Identify which cell holds the provided text, then report its [X, Y] central coordinate. 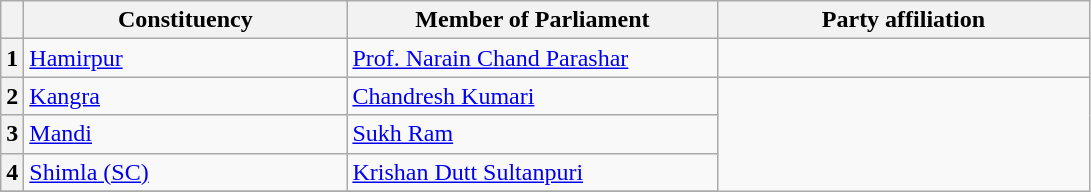
Krishan Dutt Sultanpuri [532, 172]
Sukh Ram [532, 134]
3 [12, 134]
Mandi [186, 134]
1 [12, 58]
Member of Parliament [532, 20]
Party affiliation [904, 20]
Prof. Narain Chand Parashar [532, 58]
Chandresh Kumari [532, 96]
Shimla (SC) [186, 172]
Constituency [186, 20]
Kangra [186, 96]
4 [12, 172]
Hamirpur [186, 58]
2 [12, 96]
